Scan for the cell matching the given text and deliver its [X, Y] coordinate at center. 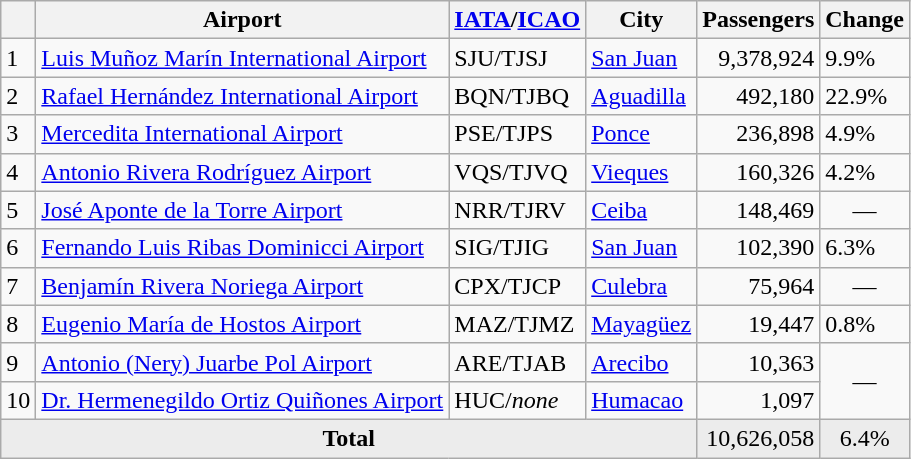
10 [18, 400]
1 [18, 58]
Rafael Hernández International Airport [242, 96]
19,447 [758, 324]
HUC/none [518, 400]
9,378,924 [758, 58]
Airport [242, 20]
Luis Muñoz Marín International Airport [242, 58]
ARE/TJAB [518, 362]
160,326 [758, 172]
Humacao [642, 400]
4.2% [865, 172]
Eugenio María de Hostos Airport [242, 324]
7 [18, 286]
Passengers [758, 20]
José Aponte de la Torre Airport [242, 210]
CPX/TJCP [518, 286]
10,363 [758, 362]
1,097 [758, 400]
Total [349, 438]
6.3% [865, 248]
Arecibo [642, 362]
SJU/TJSJ [518, 58]
Change [865, 20]
Ceiba [642, 210]
4.9% [865, 134]
8 [18, 324]
102,390 [758, 248]
NRR/TJRV [518, 210]
Aguadilla [642, 96]
4 [18, 172]
0.8% [865, 324]
75,964 [758, 286]
6.4% [865, 438]
Ponce [642, 134]
5 [18, 210]
Vieques [642, 172]
PSE/TJPS [518, 134]
6 [18, 248]
SIG/TJIG [518, 248]
236,898 [758, 134]
9 [18, 362]
Dr. Hermenegildo Ortiz Quiñones Airport [242, 400]
Culebra [642, 286]
492,180 [758, 96]
Antonio (Nery) Juarbe Pol Airport [242, 362]
Mercedita International Airport [242, 134]
IATA/ICAO [518, 20]
22.9% [865, 96]
10,626,058 [758, 438]
MAZ/TJMZ [518, 324]
City [642, 20]
Mayagüez [642, 324]
Fernando Luis Ribas Dominicci Airport [242, 248]
9.9% [865, 58]
148,469 [758, 210]
Antonio Rivera Rodríguez Airport [242, 172]
Benjamín Rivera Noriega Airport [242, 286]
2 [18, 96]
VQS/TJVQ [518, 172]
BQN/TJBQ [518, 96]
3 [18, 134]
